Locate the cell with the specified text and output its (X, Y) center coordinate. 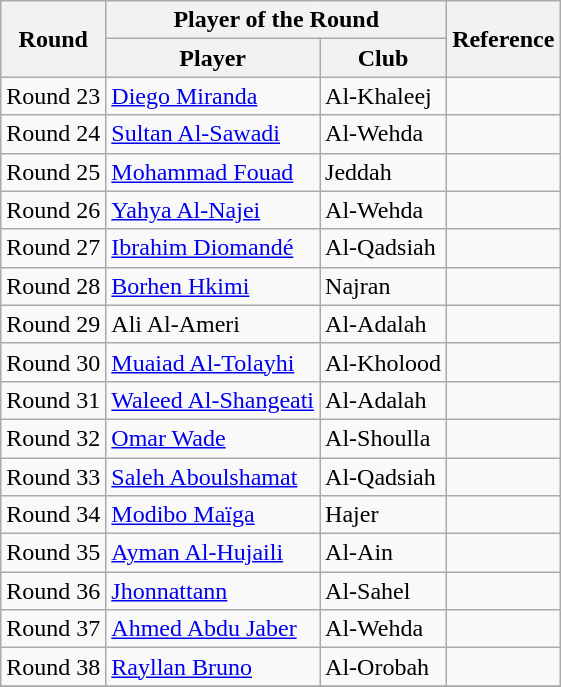
Muaiad Al-Tolayhi (213, 362)
Ali Al-Ameri (213, 324)
Ayman Al-Hujaili (213, 553)
Player of the Round (276, 20)
Round 32 (54, 438)
Sultan Al-Sawadi (213, 134)
Round 31 (54, 400)
Al-Kholood (384, 362)
Yahya Al-Najei (213, 210)
Omar Wade (213, 438)
Rayllan Bruno (213, 667)
Round 34 (54, 515)
Borhen Hkimi (213, 286)
Round 27 (54, 248)
Round 36 (54, 591)
Round 38 (54, 667)
Round 29 (54, 324)
Round 35 (54, 553)
Al-Orobah (384, 667)
Ahmed Abdu Jaber (213, 629)
Round 25 (54, 172)
Al-Shoulla (384, 438)
Ibrahim Diomandé (213, 248)
Modibo Maïga (213, 515)
Round 30 (54, 362)
Al-Ain (384, 553)
Jhonnattann (213, 591)
Najran (384, 286)
Waleed Al-Shangeati (213, 400)
Round 33 (54, 477)
Reference (504, 39)
Jeddah (384, 172)
Al-Sahel (384, 591)
Diego Miranda (213, 96)
Al-Khaleej (384, 96)
Mohammad Fouad (213, 172)
Round 28 (54, 286)
Club (384, 58)
Hajer (384, 515)
Round 37 (54, 629)
Round (54, 39)
Round 24 (54, 134)
Saleh Aboulshamat (213, 477)
Round 26 (54, 210)
Player (213, 58)
Round 23 (54, 96)
